Provide the [X, Y] coordinate of the cell's center where the given text is located.  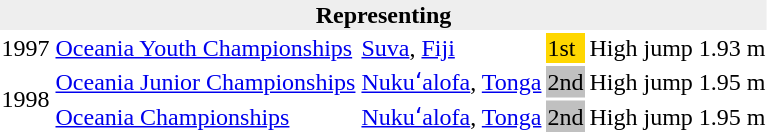
Representing [384, 15]
1997 [26, 48]
Oceania Youth Championships [206, 48]
Suva, Fiji [452, 48]
Oceania Championships [206, 116]
1998 [26, 99]
1st [566, 48]
1.93 m [732, 48]
Oceania Junior Championships [206, 82]
